Return the (X, Y) coordinate for the center point of the cell that contains the specified text.  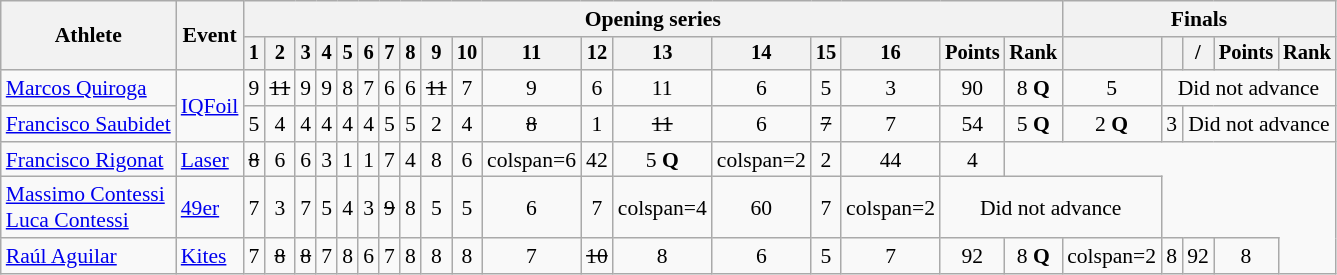
colspan=6 (532, 160)
15 (826, 54)
/ (1198, 54)
IQFoil (210, 106)
2 Q (1112, 124)
Opening series (652, 19)
12 (597, 54)
16 (890, 54)
Raúl Aguilar (88, 256)
90 (972, 88)
Kites (210, 256)
Marcos Quiroga (88, 88)
Athlete (88, 36)
49er (210, 208)
Francisco Rigonat (88, 160)
54 (972, 124)
44 (890, 160)
Francisco Saubidet (88, 124)
Laser (210, 160)
Massimo ContessiLuca Contessi (88, 208)
14 (762, 54)
42 (597, 160)
colspan=4 (662, 208)
Event (210, 36)
60 (762, 208)
13 (662, 54)
Finals (1199, 19)
